Return the [X, Y] coordinate for the center point of the cell that contains the specified text.  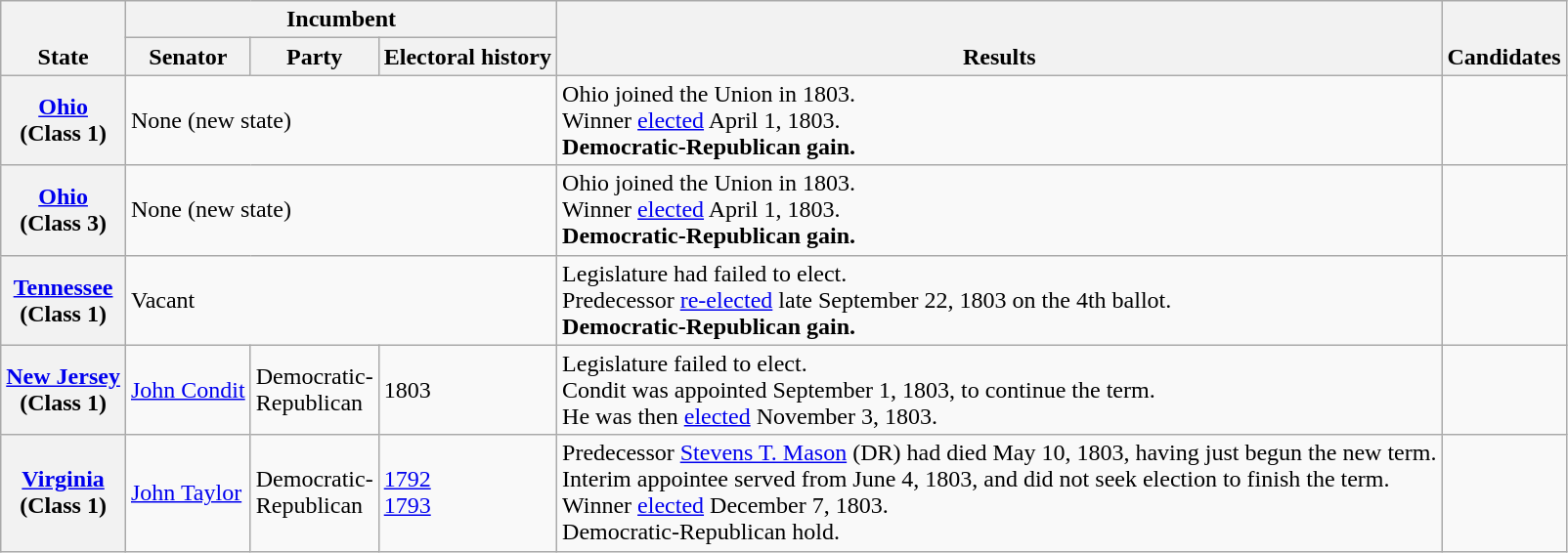
1792 1793 [467, 492]
Party [315, 57]
Senator [188, 57]
1803 [467, 390]
Virginia(Class 1) [64, 492]
John Taylor [188, 492]
Candidates [1503, 38]
State [64, 38]
Incumbent [340, 20]
Vacant [340, 300]
Ohio(Class 1) [64, 120]
Electoral history [467, 57]
Legislature failed to elect.Condit was appointed September 1, 1803, to continue the term.He was then elected November 3, 1803. [999, 390]
New Jersey(Class 1) [64, 390]
John Condit [188, 390]
Tennessee(Class 1) [64, 300]
Ohio(Class 3) [64, 210]
Results [999, 38]
Legislature had failed to elect.Predecessor re-elected late September 22, 1803 on the 4th ballot.Democratic-Republican gain. [999, 300]
